Provide the (X, Y) coordinate of the cell's center where the given text is located.  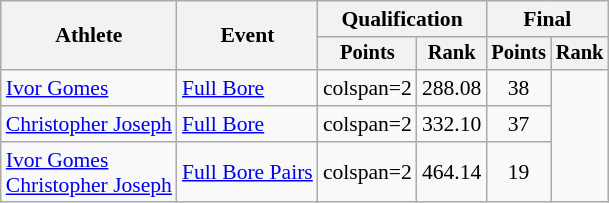
Final (547, 19)
Qualification (402, 19)
Ivor Gomes (89, 88)
Event (248, 36)
Athlete (89, 36)
19 (518, 172)
Christopher Joseph (89, 124)
Full Bore Pairs (248, 172)
37 (518, 124)
288.08 (452, 88)
464.14 (452, 172)
38 (518, 88)
Ivor GomesChristopher Joseph (89, 172)
332.10 (452, 124)
